Detect which cell encompasses the target text, then output its [x, y] center coordinate. 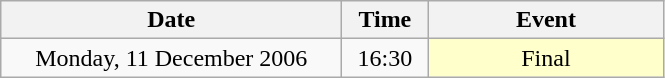
Date [172, 20]
Final [546, 58]
Event [546, 20]
Time [385, 20]
Monday, 11 December 2006 [172, 58]
16:30 [385, 58]
